Return the [X, Y] coordinate for the center point of the cell that contains the specified text.  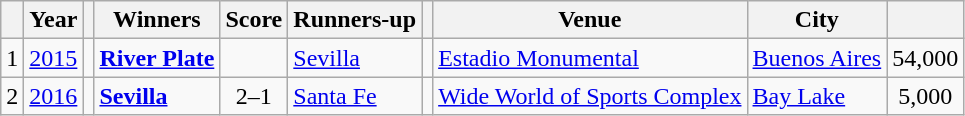
Runners-up [355, 20]
River Plate [157, 58]
2015 [54, 58]
Score [254, 20]
2016 [54, 96]
2–1 [254, 96]
Venue [590, 20]
Year [54, 20]
Wide World of Sports Complex [590, 96]
Santa Fe [355, 96]
Winners [157, 20]
1 [12, 58]
5,000 [926, 96]
Estadio Monumental [590, 58]
Buenos Aires [817, 58]
Bay Lake [817, 96]
2 [12, 96]
54,000 [926, 58]
City [817, 20]
